Capture the cell that displays the provided text and extract its (X, Y) central coordinate. 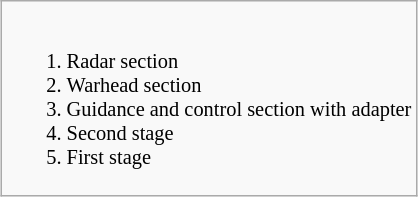
Radar sectionWarhead sectionGuidance and control section with adapterSecond stageFirst stage (209, 98)
